Return [X, Y] of the center of cell containing provided text 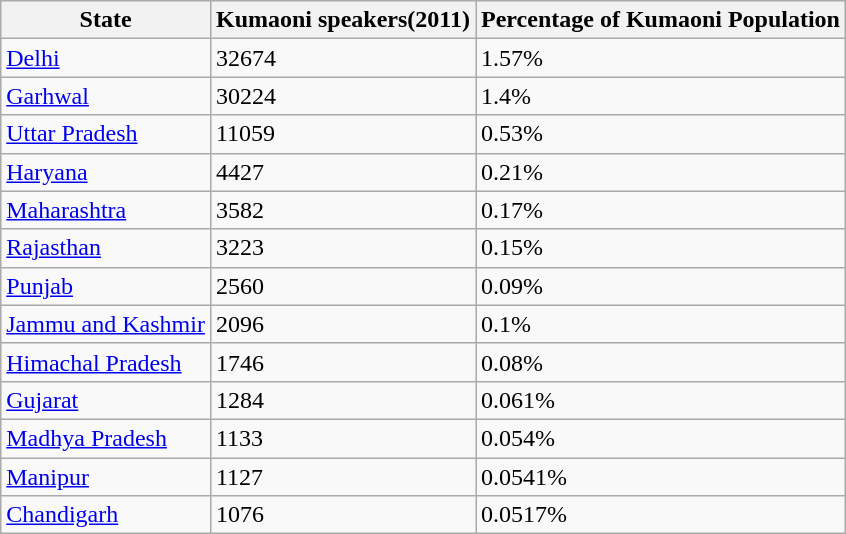
1127 [342, 477]
Rajasthan [106, 248]
4427 [342, 172]
0.1% [661, 324]
0.054% [661, 438]
Chandigarh [106, 515]
2096 [342, 324]
Haryana [106, 172]
0.0517% [661, 515]
Uttar Pradesh [106, 134]
32674 [342, 58]
11059 [342, 134]
30224 [342, 96]
Garhwal [106, 96]
Maharashtra [106, 210]
2560 [342, 286]
0.09% [661, 286]
1.4% [661, 96]
Himachal Pradesh [106, 362]
Gujarat [106, 400]
1133 [342, 438]
0.17% [661, 210]
3223 [342, 248]
0.0541% [661, 477]
0.53% [661, 134]
1746 [342, 362]
3582 [342, 210]
Delhi [106, 58]
0.08% [661, 362]
State [106, 20]
1076 [342, 515]
0.21% [661, 172]
0.15% [661, 248]
Jammu and Kashmir [106, 324]
0.061% [661, 400]
Madhya Pradesh [106, 438]
1.57% [661, 58]
Punjab [106, 286]
1284 [342, 400]
Kumaoni speakers(2011) [342, 20]
Manipur [106, 477]
Percentage of Kumaoni Population [661, 20]
